Output the [x, y] coordinate of the center of the cell containing the given text.  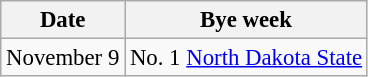
November 9 [63, 58]
Bye week [246, 20]
No. 1 North Dakota State [246, 58]
Date [63, 20]
